Identify which cell holds the provided text, then report its (X, Y) central coordinate. 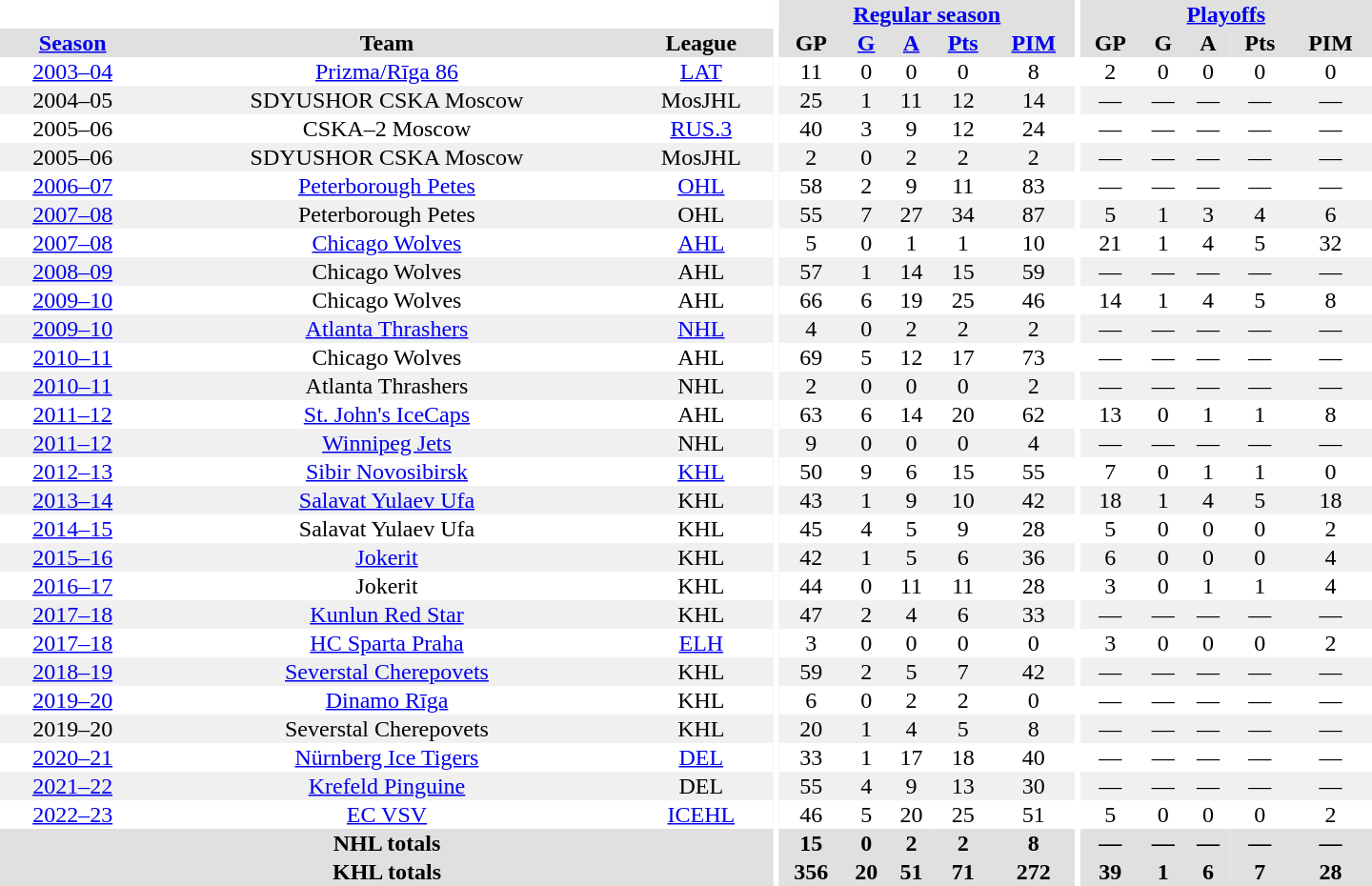
47 (811, 614)
63 (811, 414)
CSKA–2 Moscow (387, 129)
66 (811, 300)
2014–15 (72, 529)
21 (1111, 243)
71 (962, 872)
2020–21 (72, 757)
50 (811, 472)
57 (811, 272)
LAT (701, 71)
Dinamo Rīga (387, 700)
2022–23 (72, 815)
ICEHL (701, 815)
83 (1033, 186)
Regular season (926, 14)
272 (1033, 872)
Season (72, 43)
24 (1033, 129)
2008–09 (72, 272)
45 (811, 529)
Nürnberg Ice Tigers (387, 757)
2015–16 (72, 557)
Sibir Novosibirsk (387, 472)
EC VSV (387, 815)
39 (1111, 872)
League (701, 43)
2012–13 (72, 472)
58 (811, 186)
36 (1033, 557)
2013–14 (72, 500)
2004–05 (72, 100)
KHL totals (387, 872)
HC Sparta Praha (387, 643)
34 (962, 214)
2021–22 (72, 786)
Playoffs (1226, 14)
2018–19 (72, 672)
69 (811, 357)
2006–07 (72, 186)
Kunlun Red Star (387, 614)
44 (811, 586)
87 (1033, 214)
ELH (701, 643)
Team (387, 43)
Krefeld Pinguine (387, 786)
43 (811, 500)
32 (1330, 243)
27 (911, 214)
NHL totals (387, 843)
Prizma/Rīga 86 (387, 71)
73 (1033, 357)
Winnipeg Jets (387, 443)
St. John's IceCaps (387, 414)
RUS.3 (701, 129)
356 (811, 872)
2016–17 (72, 586)
2003–04 (72, 71)
30 (1033, 786)
19 (911, 300)
62 (1033, 414)
